Find where the given text appears and provide that cell's center as (x, y) coordinate. 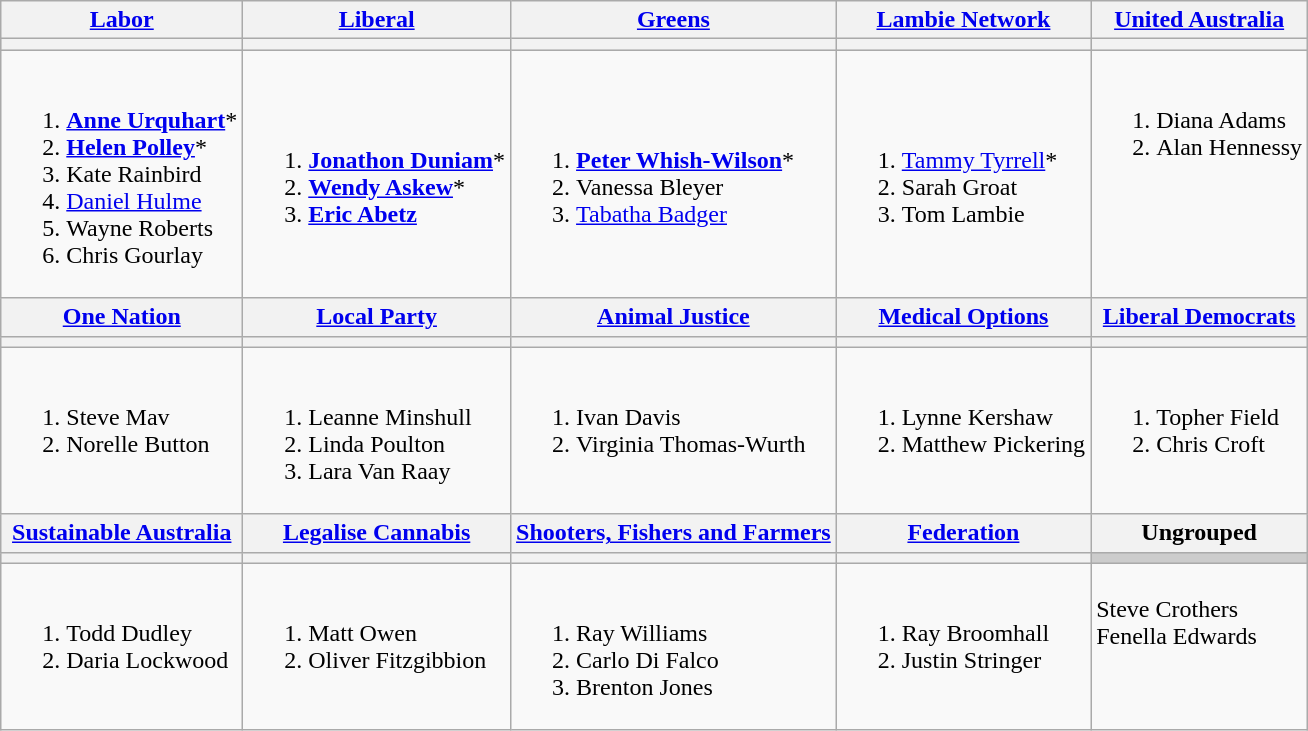
Steve MavNorelle Button (122, 430)
Local Party (377, 317)
Diana AdamsAlan Hennessy (1200, 174)
Ivan DavisVirginia Thomas-Wurth (674, 430)
One Nation (122, 317)
Leanne MinshullLinda PoultonLara Van Raay (377, 430)
Shooters, Fishers and Farmers (674, 533)
Ray BroomhallJustin Stringer (963, 646)
Liberal Democrats (1200, 317)
Ray WilliamsCarlo Di FalcoBrenton Jones (674, 646)
Tammy Tyrrell*Sarah GroatTom Lambie (963, 174)
Liberal (377, 20)
Topher FieldChris Croft (1200, 430)
Lynne KershawMatthew Pickering (963, 430)
Steve Crothers Fenella Edwards (1200, 646)
Legalise Cannabis (377, 533)
Medical Options (963, 317)
Peter Whish-Wilson*Vanessa BleyerTabatha Badger (674, 174)
Lambie Network (963, 20)
Ungrouped (1200, 533)
Matt OwenOliver Fitzgibbion (377, 646)
Animal Justice (674, 317)
Federation (963, 533)
Todd DudleyDaria Lockwood (122, 646)
United Australia (1200, 20)
Greens (674, 20)
Sustainable Australia (122, 533)
Labor (122, 20)
Jonathon Duniam*Wendy Askew*Eric Abetz (377, 174)
Anne Urquhart*Helen Polley*Kate RainbirdDaniel HulmeWayne RobertsChris Gourlay (122, 174)
